Return the (x, y) coordinate for the center point of the cell that contains the specified text.  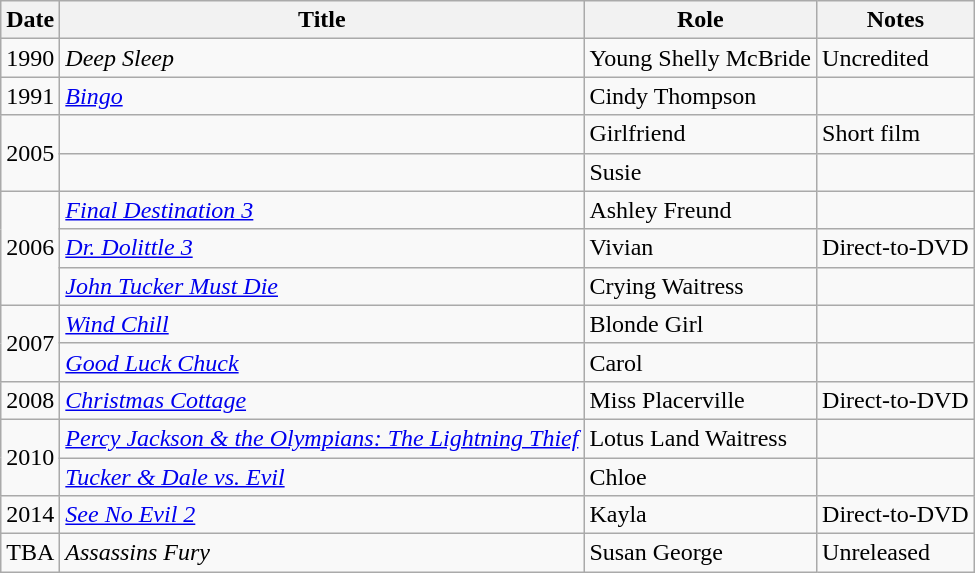
Chloe (700, 477)
Kayla (700, 515)
Uncredited (896, 58)
Unreleased (896, 553)
Date (30, 20)
Vivian (700, 248)
Good Luck Chuck (322, 362)
Susie (700, 172)
Carol (700, 362)
2006 (30, 248)
Girlfriend (700, 134)
Deep Sleep (322, 58)
1990 (30, 58)
Dr. Dolittle 3 (322, 248)
Wind Chill (322, 324)
See No Evil 2 (322, 515)
John Tucker Must Die (322, 286)
Percy Jackson & the Olympians: The Lightning Thief (322, 438)
2010 (30, 457)
Role (700, 20)
Blonde Girl (700, 324)
Cindy Thompson (700, 96)
Title (322, 20)
Lotus Land Waitress (700, 438)
2008 (30, 400)
Tucker & Dale vs. Evil (322, 477)
Crying Waitress (700, 286)
Ashley Freund (700, 210)
Final Destination 3 (322, 210)
Short film (896, 134)
Notes (896, 20)
TBA (30, 553)
Miss Placerville (700, 400)
1991 (30, 96)
Bingo (322, 96)
2005 (30, 153)
2007 (30, 343)
Christmas Cottage (322, 400)
2014 (30, 515)
Susan George (700, 553)
Assassins Fury (322, 553)
Young Shelly McBride (700, 58)
